Locate the cell with the specified text and output its (X, Y) center coordinate. 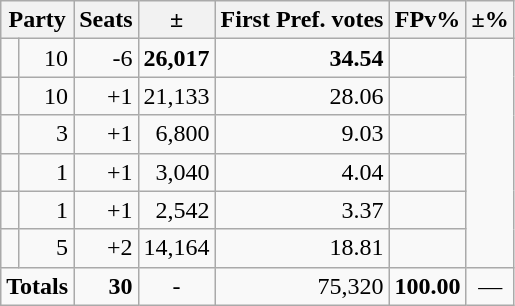
± (176, 20)
Party (38, 20)
18.81 (302, 248)
75,320 (302, 286)
Seats (106, 20)
5 (46, 248)
100.00 (428, 286)
FPv% (428, 20)
14,164 (176, 248)
2,542 (176, 210)
First Pref. votes (302, 20)
- (176, 286)
±% (490, 20)
-6 (106, 58)
30 (106, 286)
34.54 (302, 58)
28.06 (302, 96)
— (490, 286)
3.37 (302, 210)
4.04 (302, 172)
26,017 (176, 58)
+2 (106, 248)
21,133 (176, 96)
9.03 (302, 134)
Totals (38, 286)
6,800 (176, 134)
3 (46, 134)
3,040 (176, 172)
